Capture the cell that displays the provided text and extract its [x, y] central coordinate. 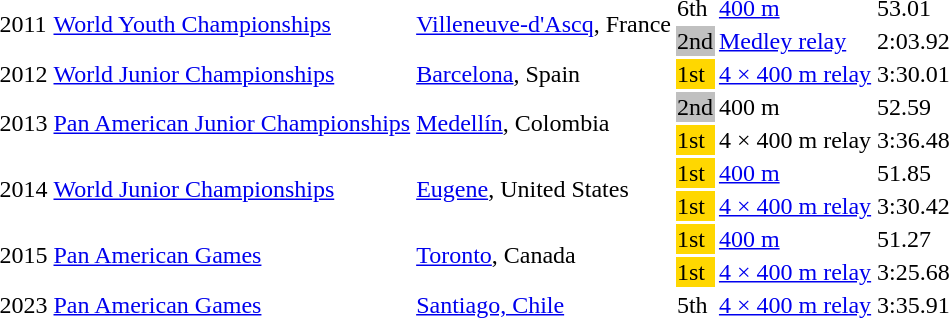
Medley relay [794, 41]
Pan American Games [232, 256]
Toronto, Canada [544, 256]
Medellín, Colombia [544, 124]
Pan American Junior Championships [232, 124]
Barcelona, Spain [544, 74]
Eugene, United States [544, 190]
